Detect which cell encompasses the target text, then output its (X, Y) center coordinate. 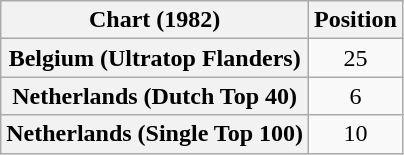
25 (356, 58)
Position (356, 20)
Netherlands (Single Top 100) (155, 134)
10 (356, 134)
Belgium (Ultratop Flanders) (155, 58)
6 (356, 96)
Netherlands (Dutch Top 40) (155, 96)
Chart (1982) (155, 20)
